Capture the cell that displays the provided text and extract its (x, y) central coordinate. 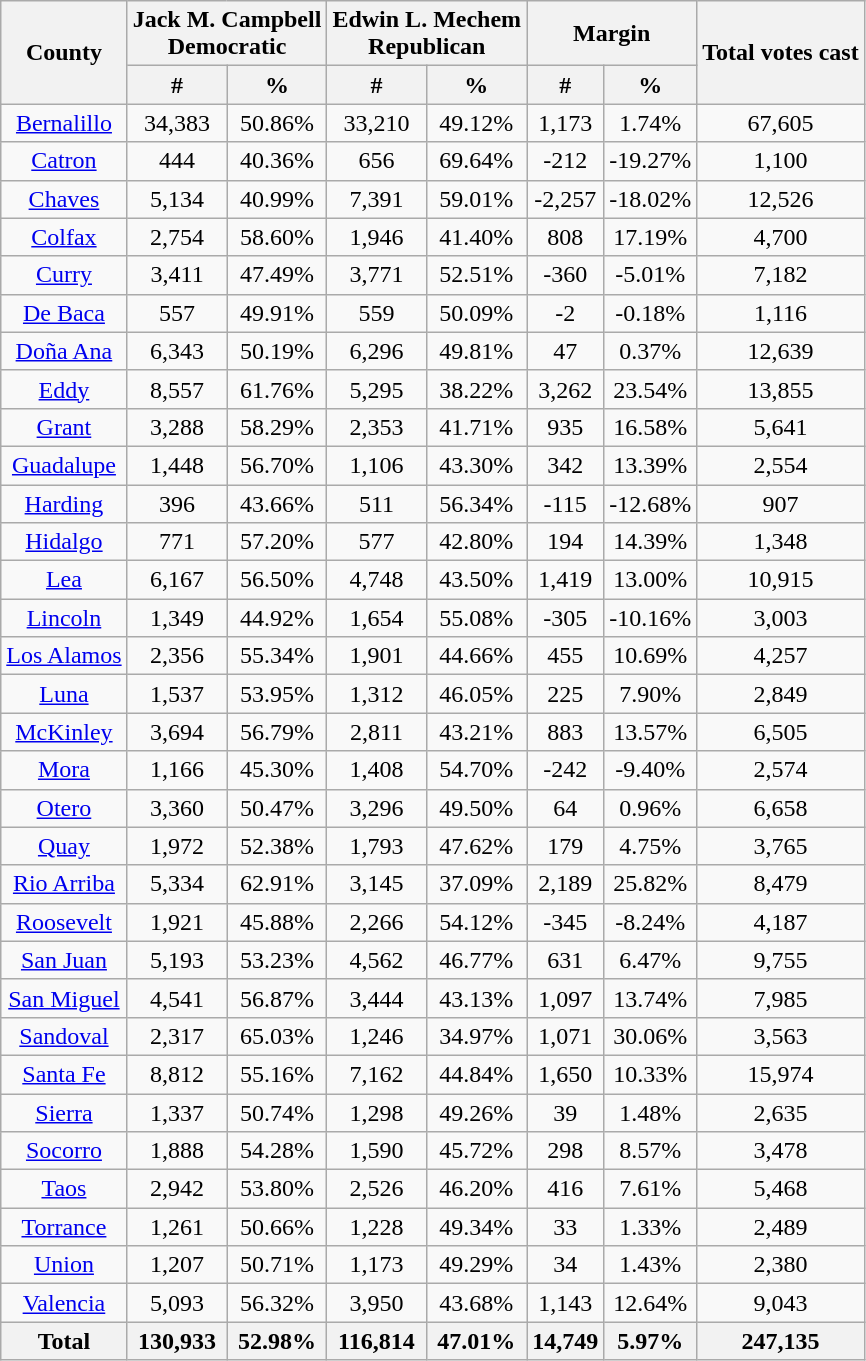
50.09% (476, 313)
Margin (612, 34)
3,444 (376, 998)
49.29% (476, 1265)
3,262 (566, 389)
2,554 (781, 465)
771 (177, 542)
13.39% (650, 465)
-345 (566, 922)
13,855 (781, 389)
1,312 (376, 694)
5,295 (376, 389)
-242 (566, 770)
6,658 (781, 808)
2,353 (376, 427)
San Miguel (64, 998)
Sandoval (64, 1036)
45.72% (476, 1151)
41.40% (476, 237)
9,043 (781, 1303)
Union (64, 1265)
0.37% (650, 351)
56.32% (277, 1303)
7,162 (376, 1074)
16.58% (650, 427)
54.28% (277, 1151)
69.64% (476, 161)
43.50% (476, 580)
-212 (566, 161)
13.57% (650, 732)
55.34% (277, 656)
61.76% (277, 389)
10,915 (781, 580)
25.82% (650, 884)
Lea (64, 580)
1,228 (376, 1227)
56.79% (277, 732)
13.00% (650, 580)
3,478 (781, 1151)
3,765 (781, 846)
1,143 (566, 1303)
1,419 (566, 580)
42.80% (476, 542)
4,257 (781, 656)
54.70% (476, 770)
50.74% (277, 1113)
2,380 (781, 1265)
15,974 (781, 1074)
455 (566, 656)
55.08% (476, 618)
San Juan (64, 960)
55.16% (277, 1074)
Edwin L. MechemRepublican (427, 34)
1,100 (781, 161)
1,106 (376, 465)
44.66% (476, 656)
1,261 (177, 1227)
De Baca (64, 313)
Total (64, 1341)
444 (177, 161)
1,654 (376, 618)
808 (566, 237)
4,187 (781, 922)
-8.24% (650, 922)
Jack M. CampbellDemocratic (227, 34)
53.95% (277, 694)
Rio Arriba (64, 884)
3,771 (376, 275)
6,343 (177, 351)
54.12% (476, 922)
Curry (64, 275)
49.81% (476, 351)
1,888 (177, 1151)
247,135 (781, 1341)
58.29% (277, 427)
34 (566, 1265)
1,793 (376, 846)
2,942 (177, 1189)
14,749 (566, 1341)
Colfax (64, 237)
23.54% (650, 389)
43.13% (476, 998)
511 (376, 503)
34,383 (177, 123)
1,116 (781, 313)
47.01% (476, 1341)
50.66% (277, 1227)
56.70% (277, 465)
194 (566, 542)
46.05% (476, 694)
2,754 (177, 237)
1.48% (650, 1113)
1,166 (177, 770)
43.21% (476, 732)
1,349 (177, 618)
-360 (566, 275)
59.01% (476, 199)
58.60% (277, 237)
5,093 (177, 1303)
65.03% (277, 1036)
1,348 (781, 542)
Mora (64, 770)
8,557 (177, 389)
5,134 (177, 199)
13.74% (650, 998)
1,071 (566, 1036)
1,921 (177, 922)
4,700 (781, 237)
4,541 (177, 998)
7,985 (781, 998)
33,210 (376, 123)
5.97% (650, 1341)
656 (376, 161)
10.33% (650, 1074)
Bernalillo (64, 123)
1.33% (650, 1227)
45.88% (277, 922)
38.22% (476, 389)
1,650 (566, 1074)
40.36% (277, 161)
2,189 (566, 884)
50.86% (277, 123)
Catron (64, 161)
Doña Ana (64, 351)
12.64% (650, 1303)
-18.02% (650, 199)
7.90% (650, 694)
2,574 (781, 770)
Luna (64, 694)
8.57% (650, 1151)
1,537 (177, 694)
-12.68% (650, 503)
907 (781, 503)
6,505 (781, 732)
Taos (64, 1189)
8,812 (177, 1074)
47.49% (277, 275)
10.69% (650, 656)
3,288 (177, 427)
30.06% (650, 1036)
Total votes cast (781, 52)
2,356 (177, 656)
Sierra (64, 1113)
64 (566, 808)
46.77% (476, 960)
52.98% (277, 1341)
45.30% (277, 770)
1.43% (650, 1265)
McKinley (64, 732)
1,590 (376, 1151)
-115 (566, 503)
44.84% (476, 1074)
3,950 (376, 1303)
12,639 (781, 351)
1,298 (376, 1113)
56.50% (277, 580)
2,266 (376, 922)
49.26% (476, 1113)
2,489 (781, 1227)
Hidalgo (64, 542)
4,748 (376, 580)
Socorro (64, 1151)
2,811 (376, 732)
3,296 (376, 808)
Grant (64, 427)
56.34% (476, 503)
-10.16% (650, 618)
8,479 (781, 884)
47.62% (476, 846)
-2 (566, 313)
0.96% (650, 808)
62.91% (277, 884)
2,317 (177, 1036)
342 (566, 465)
7,182 (781, 275)
50.71% (277, 1265)
43.30% (476, 465)
130,933 (177, 1341)
5,468 (781, 1189)
1,946 (376, 237)
40.99% (277, 199)
56.87% (277, 998)
33 (566, 1227)
3,145 (376, 884)
Guadalupe (64, 465)
298 (566, 1151)
50.19% (277, 351)
53.23% (277, 960)
17.19% (650, 237)
46.20% (476, 1189)
2,526 (376, 1189)
559 (376, 313)
1,408 (376, 770)
116,814 (376, 1341)
52.38% (277, 846)
49.12% (476, 123)
4.75% (650, 846)
6,167 (177, 580)
1,901 (376, 656)
-5.01% (650, 275)
39 (566, 1113)
5,334 (177, 884)
Los Alamos (64, 656)
179 (566, 846)
5,641 (781, 427)
50.47% (277, 808)
6,296 (376, 351)
-2,257 (566, 199)
67,605 (781, 123)
49.50% (476, 808)
3,003 (781, 618)
-19.27% (650, 161)
49.34% (476, 1227)
1,448 (177, 465)
1,207 (177, 1265)
Roosevelt (64, 922)
Torrance (64, 1227)
1,337 (177, 1113)
9,755 (781, 960)
Chaves (64, 199)
Quay (64, 846)
49.91% (277, 313)
Valencia (64, 1303)
225 (566, 694)
47 (566, 351)
396 (177, 503)
44.92% (277, 618)
34.97% (476, 1036)
Lincoln (64, 618)
52.51% (476, 275)
12,526 (781, 199)
Eddy (64, 389)
1,972 (177, 846)
3,694 (177, 732)
Otero (64, 808)
2,635 (781, 1113)
416 (566, 1189)
883 (566, 732)
7,391 (376, 199)
3,360 (177, 808)
53.80% (277, 1189)
County (64, 52)
Harding (64, 503)
3,411 (177, 275)
557 (177, 313)
41.71% (476, 427)
-9.40% (650, 770)
57.20% (277, 542)
1,097 (566, 998)
-305 (566, 618)
3,563 (781, 1036)
43.68% (476, 1303)
Santa Fe (64, 1074)
43.66% (277, 503)
37.09% (476, 884)
6.47% (650, 960)
-0.18% (650, 313)
7.61% (650, 1189)
1.74% (650, 123)
935 (566, 427)
14.39% (650, 542)
2,849 (781, 694)
577 (376, 542)
631 (566, 960)
1,246 (376, 1036)
5,193 (177, 960)
4,562 (376, 960)
